Capture the cell that displays the provided text and extract its (x, y) central coordinate. 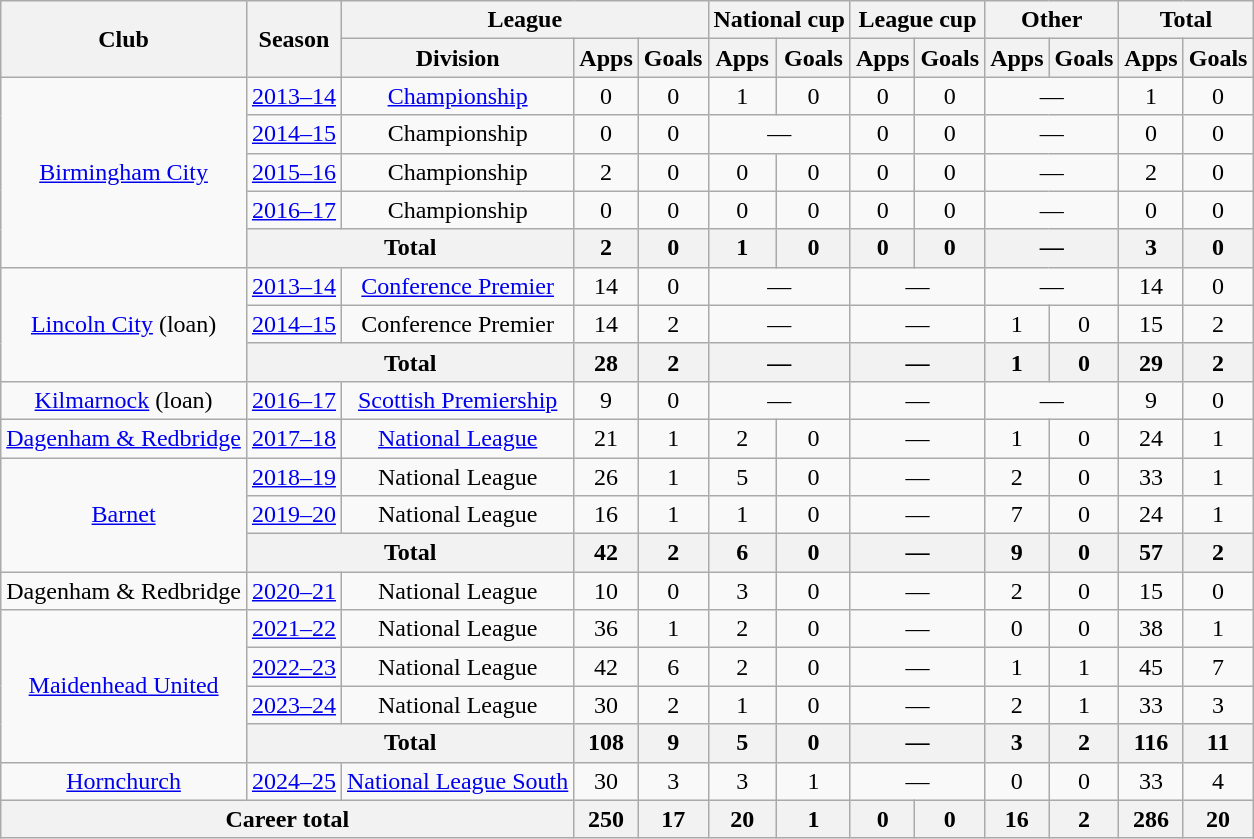
National League South (457, 781)
36 (606, 629)
2023–24 (294, 705)
4 (1218, 781)
2024–25 (294, 781)
10 (606, 591)
2022–23 (294, 667)
Lincoln City (loan) (124, 324)
Scottish Premiership (457, 400)
45 (1151, 667)
38 (1151, 629)
28 (606, 362)
2020–21 (294, 591)
Maidenhead United (124, 686)
Kilmarnock (loan) (124, 400)
250 (606, 819)
21 (606, 438)
286 (1151, 819)
Barnet (124, 515)
57 (1151, 553)
2015–16 (294, 172)
2021–22 (294, 629)
League cup (917, 20)
Other (1052, 20)
Club (124, 39)
29 (1151, 362)
Season (294, 39)
108 (606, 743)
2018–19 (294, 477)
Birmingham City (124, 172)
116 (1151, 743)
Division (457, 58)
17 (673, 819)
2017–18 (294, 438)
Career total (288, 819)
Hornchurch (124, 781)
2019–20 (294, 515)
26 (606, 477)
11 (1218, 743)
League (524, 20)
National cup (779, 20)
